Capture the cell that displays the provided text and extract its (x, y) central coordinate. 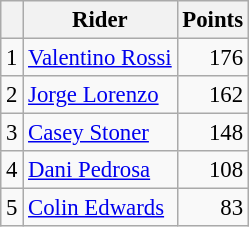
2 (12, 95)
3 (12, 133)
Colin Edwards (100, 208)
83 (212, 208)
Points (212, 20)
148 (212, 133)
Rider (100, 20)
4 (12, 170)
Dani Pedrosa (100, 170)
Valentino Rossi (100, 58)
176 (212, 58)
162 (212, 95)
108 (212, 170)
Jorge Lorenzo (100, 95)
5 (12, 208)
1 (12, 58)
Casey Stoner (100, 133)
